Scan for the cell matching the given text and deliver its [x, y] coordinate at center. 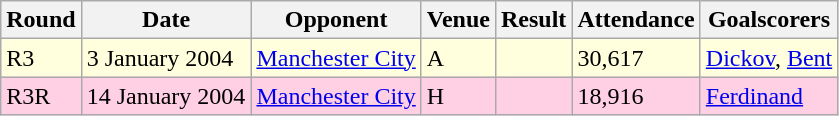
Opponent [336, 20]
Ferdinand [768, 96]
30,617 [636, 58]
A [458, 58]
Round [41, 20]
Result [533, 20]
3 January 2004 [166, 58]
Attendance [636, 20]
R3 [41, 58]
18,916 [636, 96]
H [458, 96]
14 January 2004 [166, 96]
Dickov, Bent [768, 58]
R3R [41, 96]
Goalscorers [768, 20]
Date [166, 20]
Venue [458, 20]
